Identify which cell holds the provided text, then report its [X, Y] central coordinate. 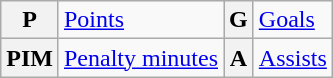
Assists [292, 58]
P [30, 20]
G [239, 20]
Penalty minutes [140, 58]
A [239, 58]
PIM [30, 58]
Goals [292, 20]
Points [140, 20]
